Extract the [x, y] coordinate from the center of the cell holding the provided text.  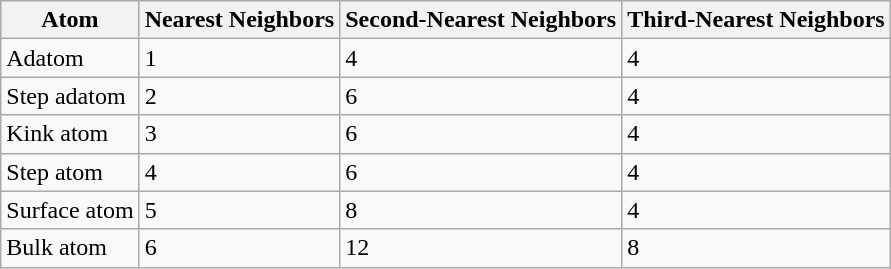
Second-Nearest Neighbors [481, 20]
3 [240, 134]
12 [481, 248]
1 [240, 58]
Kink atom [70, 134]
Step adatom [70, 96]
Nearest Neighbors [240, 20]
2 [240, 96]
5 [240, 210]
Atom [70, 20]
Step atom [70, 172]
Bulk atom [70, 248]
Adatom [70, 58]
Surface atom [70, 210]
Third-Nearest Neighbors [756, 20]
